Output the (x, y) coordinate of the center of the cell containing the given text.  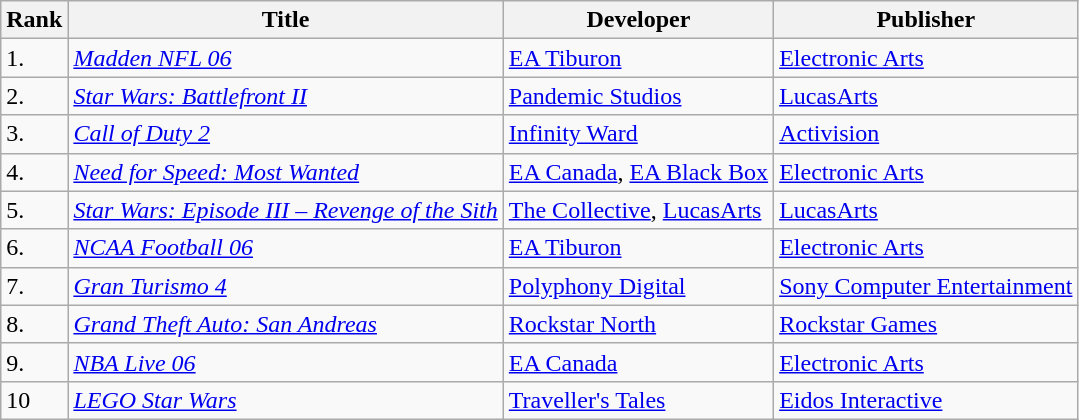
Developer (638, 20)
Star Wars: Battlefront II (286, 96)
3. (34, 134)
7. (34, 286)
8. (34, 324)
EA Canada (638, 362)
10 (34, 400)
Traveller's Tales (638, 400)
NCAA Football 06 (286, 248)
NBA Live 06 (286, 362)
6. (34, 248)
Eidos Interactive (926, 400)
Sony Computer Entertainment (926, 286)
Activision (926, 134)
Gran Turismo 4 (286, 286)
LEGO Star Wars (286, 400)
Infinity Ward (638, 134)
Star Wars: Episode III – Revenge of the Sith (286, 210)
Pandemic Studios (638, 96)
Rank (34, 20)
Polyphony Digital (638, 286)
1. (34, 58)
4. (34, 172)
Rockstar Games (926, 324)
EA Canada, EA Black Box (638, 172)
9. (34, 362)
2. (34, 96)
Grand Theft Auto: San Andreas (286, 324)
Need for Speed: Most Wanted (286, 172)
Publisher (926, 20)
Madden NFL 06 (286, 58)
Rockstar North (638, 324)
5. (34, 210)
Call of Duty 2 (286, 134)
The Collective, LucasArts (638, 210)
Title (286, 20)
